Identify which cell holds the provided text, then report its (X, Y) central coordinate. 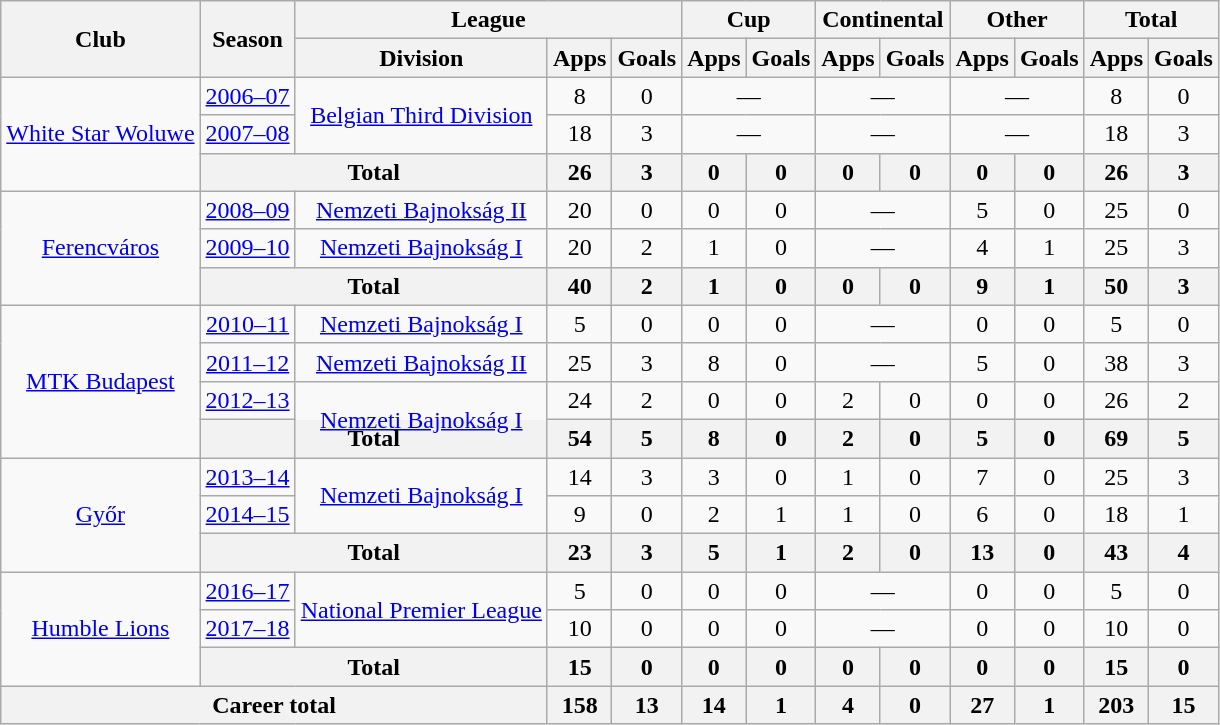
Győr (100, 515)
Division (421, 58)
38 (1116, 362)
Career total (274, 705)
Season (248, 39)
2014–15 (248, 515)
Ferencváros (100, 248)
40 (579, 286)
2013–14 (248, 477)
2017–18 (248, 629)
27 (982, 705)
2012–13 (248, 400)
Belgian Third Division (421, 115)
League (488, 20)
2008–09 (248, 210)
7 (982, 477)
2010–11 (248, 324)
Club (100, 39)
2011–12 (248, 362)
54 (579, 438)
Humble Lions (100, 629)
Cup (749, 20)
158 (579, 705)
2006–07 (248, 96)
43 (1116, 553)
23 (579, 553)
203 (1116, 705)
50 (1116, 286)
69 (1116, 438)
MTK Budapest (100, 381)
24 (579, 400)
2016–17 (248, 591)
National Premier League (421, 610)
6 (982, 515)
Continental (883, 20)
2007–08 (248, 134)
2009–10 (248, 248)
Other (1017, 20)
White Star Woluwe (100, 134)
